From the cell containing the given text, extract its center point as [x, y] coordinate. 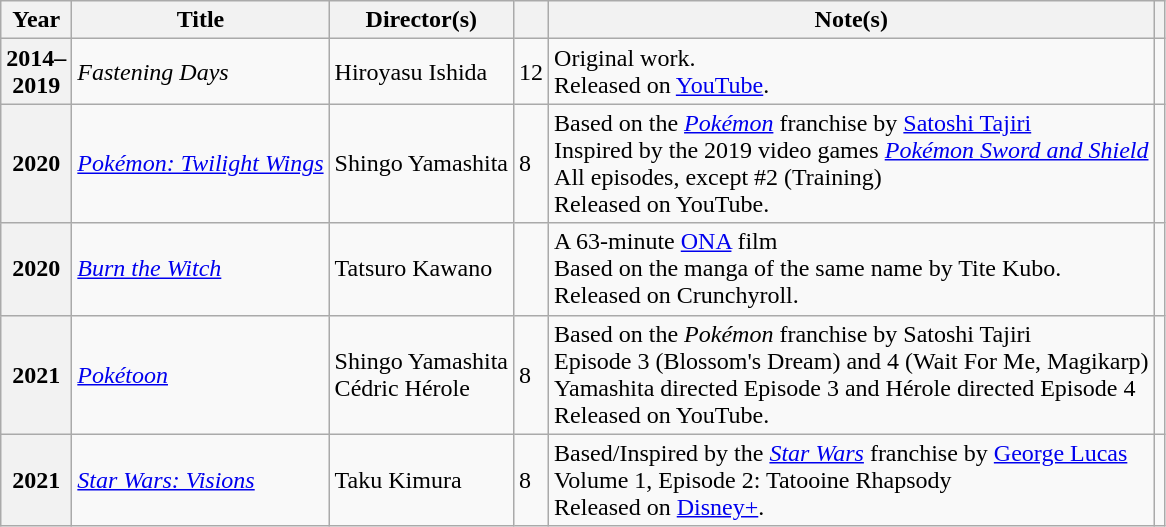
2014–2019 [36, 72]
Tatsuro Kawano [421, 269]
Star Wars: Visions [200, 480]
Shingo YamashitaCédric Hérole [421, 374]
Original work.Released on YouTube. [852, 72]
Fastening Days [200, 72]
Hiroyasu Ishida [421, 72]
Director(s) [421, 20]
Pokétoon [200, 374]
Year [36, 20]
Note(s) [852, 20]
Burn the Witch [200, 269]
Based/Inspired by the Star Wars franchise by George LucasVolume 1, Episode 2: Tatooine RhapsodyReleased on Disney+. [852, 480]
A 63-minute ONA filmBased on the manga of the same name by Tite Kubo.Released on Crunchyroll. [852, 269]
Title [200, 20]
Taku Kimura [421, 480]
Shingo Yamashita [421, 164]
12 [532, 72]
Pokémon: Twilight Wings [200, 164]
